Return (x, y) of the center of cell containing provided text 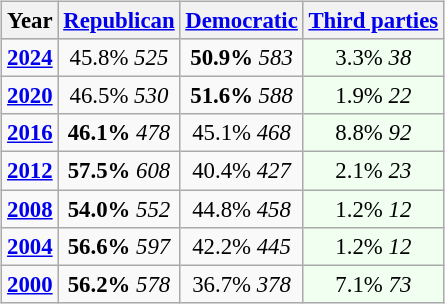
56.2% 578 (119, 284)
45.8% 525 (119, 58)
57.5% 608 (119, 171)
Democratic (242, 21)
2012 (30, 171)
2000 (30, 284)
54.0% 552 (119, 209)
44.8% 458 (242, 209)
2016 (30, 133)
56.6% 597 (119, 246)
46.1% 478 (119, 133)
46.5% 530 (119, 96)
2008 (30, 209)
36.7% 378 (242, 284)
2004 (30, 246)
3.3% 38 (373, 58)
Year (30, 21)
51.6% 588 (242, 96)
2020 (30, 96)
Republican (119, 21)
40.4% 427 (242, 171)
42.2% 445 (242, 246)
7.1% 73 (373, 284)
45.1% 468 (242, 133)
50.9% 583 (242, 58)
Third parties (373, 21)
1.9% 22 (373, 96)
2.1% 23 (373, 171)
2024 (30, 58)
8.8% 92 (373, 133)
